Extract the [X, Y] coordinate from the center of the cell holding the provided text.  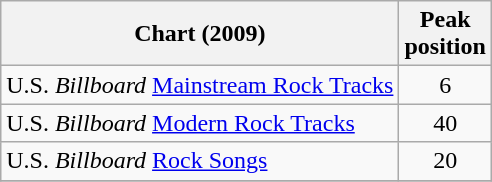
U.S. Billboard Rock Songs [200, 161]
Peakposition [445, 34]
20 [445, 161]
6 [445, 85]
40 [445, 123]
Chart (2009) [200, 34]
U.S. Billboard Mainstream Rock Tracks [200, 85]
U.S. Billboard Modern Rock Tracks [200, 123]
